Find where the given text appears and provide that cell's center as (X, Y) coordinate. 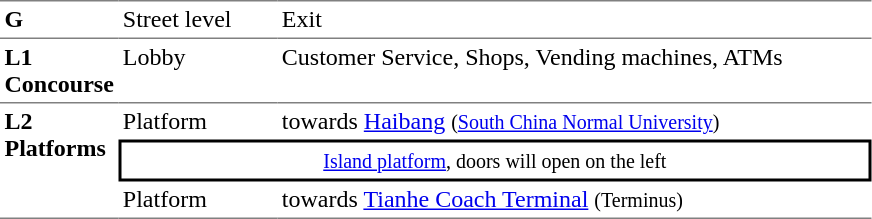
Lobby (198, 71)
Customer Service, Shops, Vending machines, ATMs (574, 71)
G (59, 19)
Exit (574, 19)
Island platform, doors will open on the left (494, 161)
Street level (198, 19)
L1Concourse (59, 71)
towards Haibang (South China Normal University) (574, 122)
Platform (198, 122)
